For the text-containing cell, return its midpoint in (x, y) coordinate format. 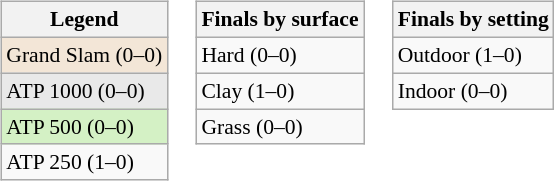
Hard (0–0) (280, 55)
Finals by setting (474, 20)
Legend (84, 20)
Outdoor (1–0) (474, 55)
Indoor (0–0) (474, 91)
Clay (1–0) (280, 91)
Grass (0–0) (280, 127)
ATP 500 (0–0) (84, 127)
Finals by surface (280, 20)
ATP 1000 (0–0) (84, 91)
ATP 250 (1–0) (84, 162)
Grand Slam (0–0) (84, 55)
